Locate the cell with the specified text and output its (x, y) center coordinate. 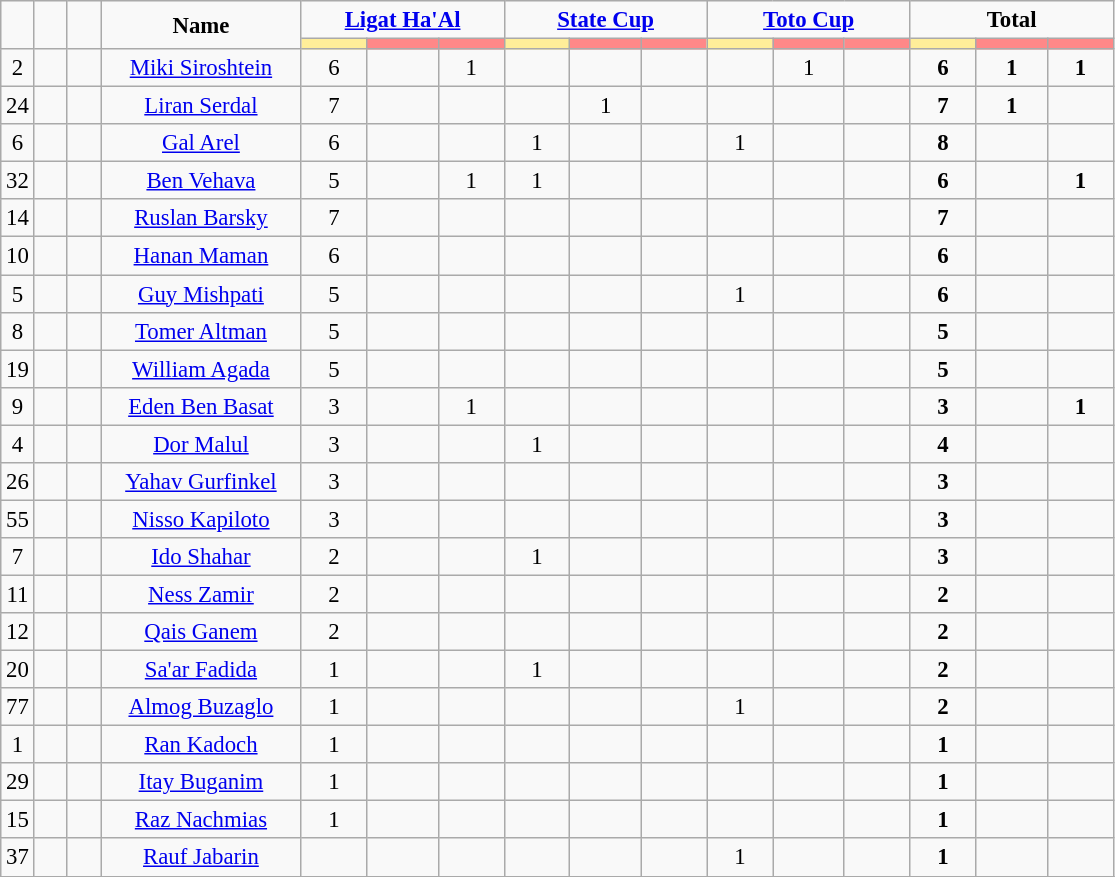
37 (18, 858)
9 (18, 406)
Qais Ganem (201, 632)
Yahav Gurfinkel (201, 482)
32 (18, 181)
20 (18, 670)
Eden Ben Basat (201, 406)
Rauf Jabarin (201, 858)
26 (18, 482)
Name (201, 25)
29 (18, 782)
Almog Buzaglo (201, 707)
55 (18, 519)
Tomer Altman (201, 331)
Guy Mishpati (201, 294)
Ligat Ha'Al (402, 20)
12 (18, 632)
State Cup (606, 20)
15 (18, 820)
Sa'ar Fadida (201, 670)
14 (18, 219)
Gal Arel (201, 143)
11 (18, 594)
Liran Serdal (201, 106)
Toto Cup (808, 20)
Itay Buganim (201, 782)
Raz Nachmias (201, 820)
77 (18, 707)
Ben Vehava (201, 181)
Ido Shahar (201, 557)
Miki Siroshtein (201, 68)
19 (18, 369)
Dor Malul (201, 444)
Total (1012, 20)
Nisso Kapiloto (201, 519)
Ruslan Barsky (201, 219)
24 (18, 106)
Ran Kadoch (201, 745)
Hanan Maman (201, 256)
Ness Zamir (201, 594)
William Agada (201, 369)
10 (18, 256)
